Capture the cell that displays the provided text and extract its [x, y] central coordinate. 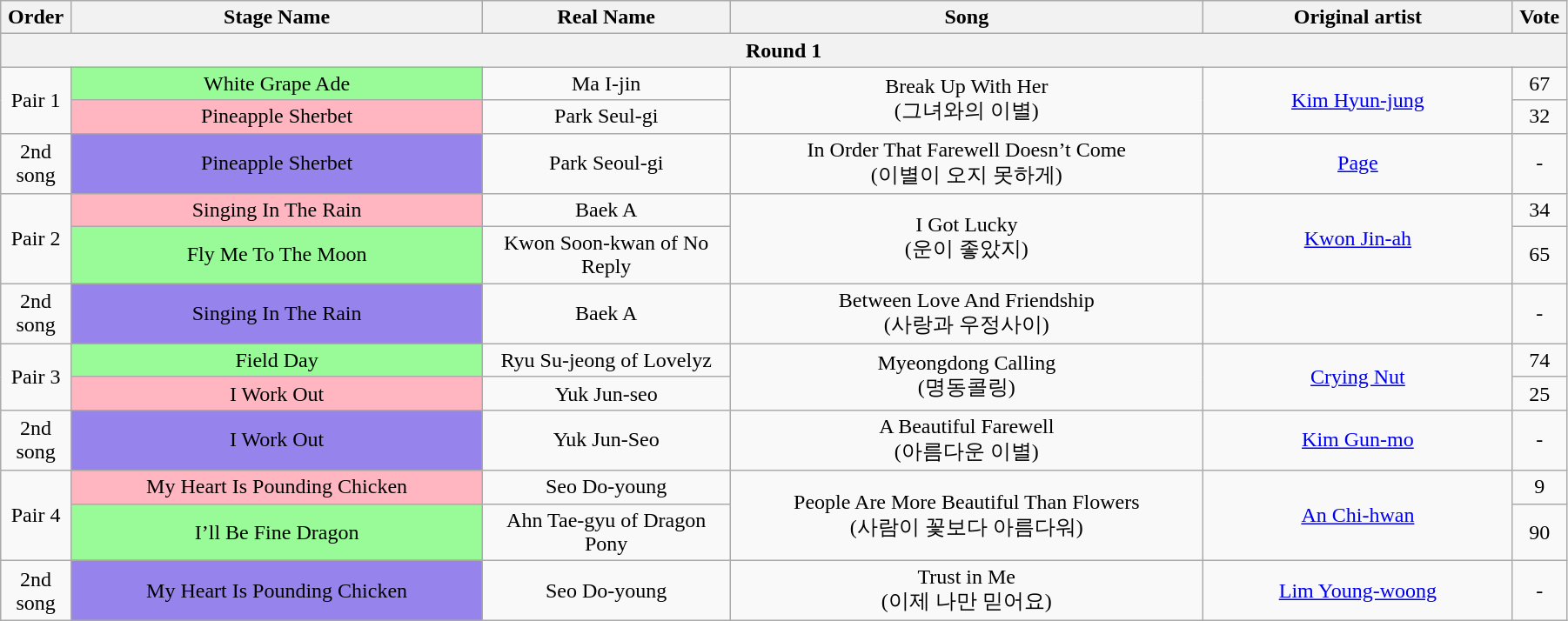
32 [1540, 117]
An Chi-hwan [1357, 515]
Round 1 [784, 50]
Field Day [277, 360]
65 [1540, 256]
Order [37, 17]
Vote [1540, 17]
Between Love And Friendship(사랑과 우정사이) [967, 314]
Crying Nut [1357, 377]
Pair 2 [37, 238]
Fly Me To The Moon [277, 256]
A Beautiful Farewell(아름다운 이별) [967, 440]
Kim Gun-mo [1357, 440]
Song [967, 17]
Original artist [1357, 17]
90 [1540, 532]
Page [1357, 164]
Park Seul-gi [606, 117]
Kwon Jin-ah [1357, 238]
I’ll Be Fine Dragon [277, 532]
34 [1540, 210]
Pair 3 [37, 377]
Real Name [606, 17]
25 [1540, 393]
Pair 4 [37, 515]
Pair 1 [37, 100]
Yuk Jun-Seo [606, 440]
Yuk Jun-seo [606, 393]
I Got Lucky(운이 좋았지) [967, 238]
74 [1540, 360]
Stage Name [277, 17]
In Order That Farewell Doesn’t Come(이별이 오지 못하게) [967, 164]
People Are More Beautiful Than Flowers(사람이 꽃보다 아름다워) [967, 515]
Park Seoul-gi [606, 164]
9 [1540, 487]
Ahn Tae-gyu of Dragon Pony [606, 532]
Break Up With Her(그녀와의 이별) [967, 100]
Kwon Soon-kwan of No Reply [606, 256]
Myeongdong Calling(명동콜링) [967, 377]
Ma I-jin [606, 83]
Trust in Me(이제 나만 믿어요) [967, 591]
Lim Young-woong [1357, 591]
Kim Hyun-jung [1357, 100]
Ryu Su-jeong of Lovelyz [606, 360]
67 [1540, 83]
White Grape Ade [277, 83]
